Determine the [X, Y] coordinate at the center of the cell enclosing the given text.  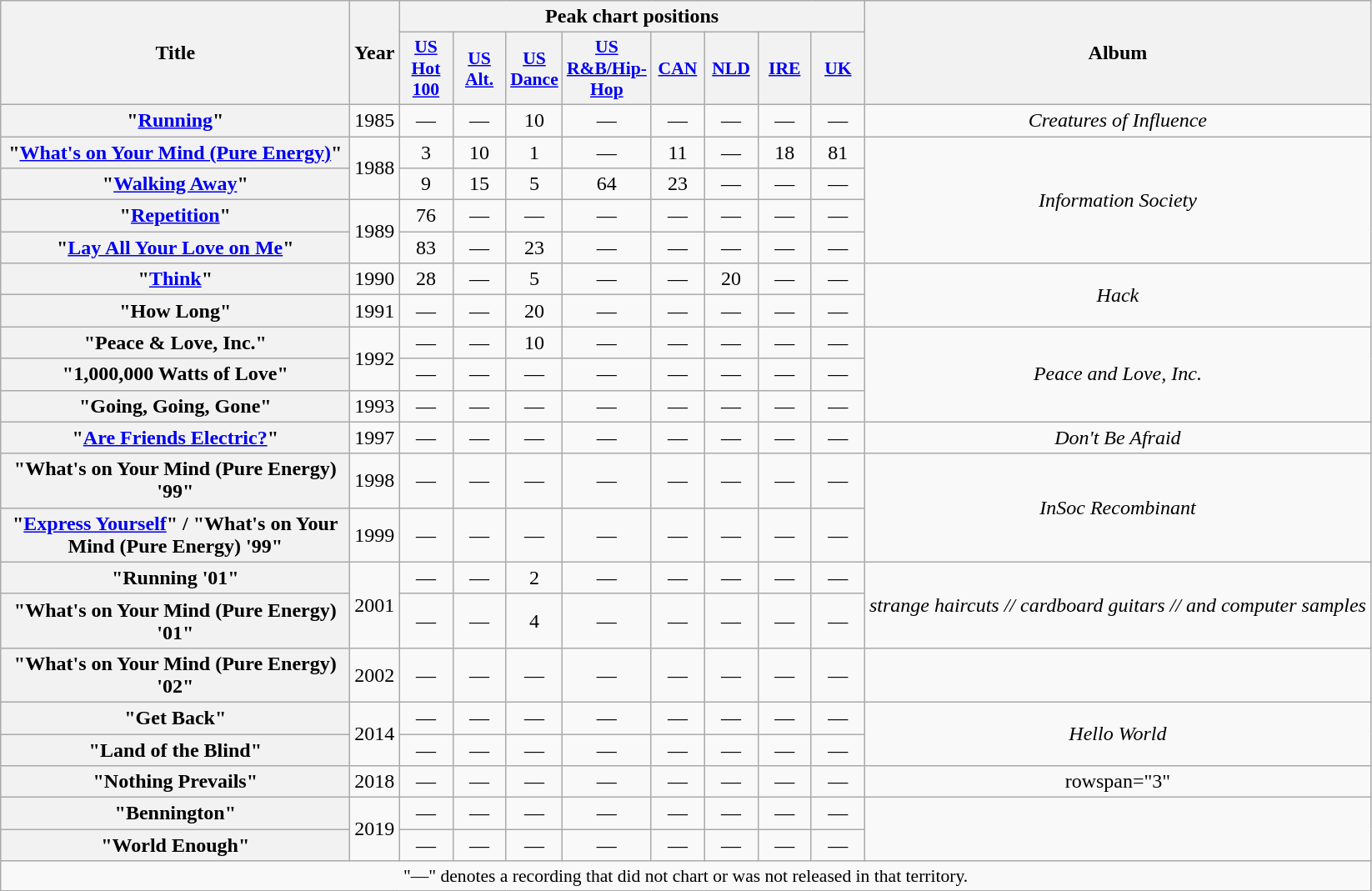
2001 [375, 605]
"Nothing Prevails" [175, 782]
"Lay All Your Love on Me" [175, 248]
1992 [375, 358]
US Alt. [479, 68]
US Dance [534, 68]
9 [426, 184]
3 [426, 153]
1999 [375, 535]
1 [534, 153]
"Are Friends Electric?" [175, 438]
"Repetition" [175, 216]
"Walking Away" [175, 184]
US Hot 100 [426, 68]
NLD [731, 68]
"Bennington" [175, 813]
"World Enough" [175, 845]
"Think" [175, 279]
"Land of the Blind" [175, 749]
81 [838, 153]
2018 [375, 782]
"Running '01" [175, 578]
2014 [375, 733]
"Peace & Love, Inc." [175, 343]
Album [1117, 53]
64 [607, 184]
"How Long" [175, 311]
Hello World [1117, 733]
Information Society [1117, 200]
"Get Back" [175, 718]
CAN [678, 68]
1985 [375, 120]
Year [375, 53]
Hack [1117, 295]
1990 [375, 279]
1998 [375, 480]
"What's on Your Mind (Pure Energy) '99" [175, 480]
"Running" [175, 120]
Title [175, 53]
15 [479, 184]
76 [426, 216]
1989 [375, 232]
Don't Be Afraid [1117, 438]
2019 [375, 829]
"What's on Your Mind (Pure Energy) '02" [175, 675]
1988 [375, 168]
1997 [375, 438]
11 [678, 153]
US R&B/Hip-Hop [607, 68]
Peace and Love, Inc. [1117, 374]
"What's on Your Mind (Pure Energy)" [175, 153]
1993 [375, 406]
83 [426, 248]
2 [534, 578]
28 [426, 279]
strange haircuts // cardboard guitars // and computer samples [1117, 605]
4 [534, 620]
UK [838, 68]
InSoc Recombinant [1117, 508]
Peak chart positions [632, 17]
"Express Yourself" / "What's on Your Mind (Pure Energy) '99" [175, 535]
"1,000,000 Watts of Love" [175, 374]
"—" denotes a recording that did not chart or was not released in that territory. [686, 876]
"What's on Your Mind (Pure Energy) '01" [175, 620]
IRE [784, 68]
2002 [375, 675]
rowspan="3" [1117, 782]
1991 [375, 311]
Creatures of Influence [1117, 120]
18 [784, 153]
"Going, Going, Gone" [175, 406]
